Detect which cell encompasses the target text, then output its [x, y] center coordinate. 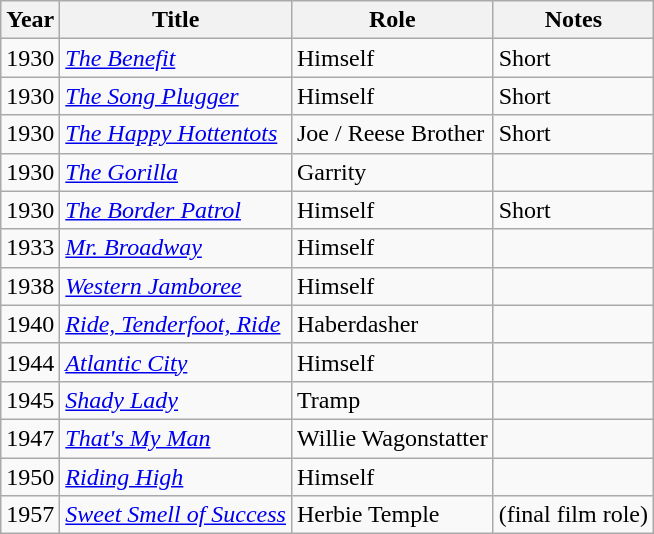
1945 [30, 400]
Title [176, 20]
Herbie Temple [392, 515]
Shady Lady [176, 400]
Sweet Smell of Success [176, 515]
1957 [30, 515]
(final film role) [573, 515]
Western Jamboree [176, 286]
1933 [30, 248]
That's My Man [176, 438]
The Song Plugger [176, 96]
Ride, Tenderfoot, Ride [176, 324]
Notes [573, 20]
Garrity [392, 172]
Willie Wagonstatter [392, 438]
1938 [30, 286]
Joe / Reese Brother [392, 134]
1950 [30, 477]
The Border Patrol [176, 210]
Riding High [176, 477]
Haberdasher [392, 324]
The Happy Hottentots [176, 134]
1944 [30, 362]
Year [30, 20]
1940 [30, 324]
Atlantic City [176, 362]
Tramp [392, 400]
Role [392, 20]
Mr. Broadway [176, 248]
The Benefit [176, 58]
1947 [30, 438]
The Gorilla [176, 172]
